Locate the cell with the specified text and output its (X, Y) center coordinate. 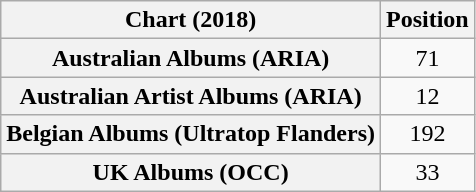
33 (428, 172)
Chart (2018) (191, 20)
71 (428, 58)
UK Albums (OCC) (191, 172)
Position (428, 20)
192 (428, 134)
Australian Albums (ARIA) (191, 58)
Australian Artist Albums (ARIA) (191, 96)
Belgian Albums (Ultratop Flanders) (191, 134)
12 (428, 96)
